Determine the [X, Y] coordinate at the center of the cell enclosing the given text.  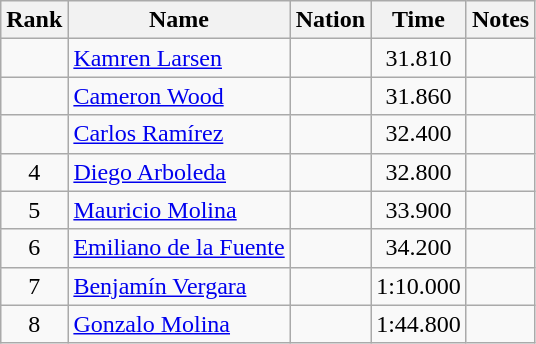
Notes [500, 20]
32.400 [419, 134]
Time [419, 20]
Diego Arboleda [179, 172]
Mauricio Molina [179, 210]
Cameron Wood [179, 96]
1:10.000 [419, 286]
32.800 [419, 172]
31.860 [419, 96]
Rank [34, 20]
34.200 [419, 248]
1:44.800 [419, 324]
31.810 [419, 58]
Emiliano de la Fuente [179, 248]
33.900 [419, 210]
Carlos Ramírez [179, 134]
5 [34, 210]
Kamren Larsen [179, 58]
7 [34, 286]
Name [179, 20]
4 [34, 172]
Gonzalo Molina [179, 324]
Nation [330, 20]
6 [34, 248]
Benjamín Vergara [179, 286]
8 [34, 324]
